Return (x, y) of the center of cell containing provided text 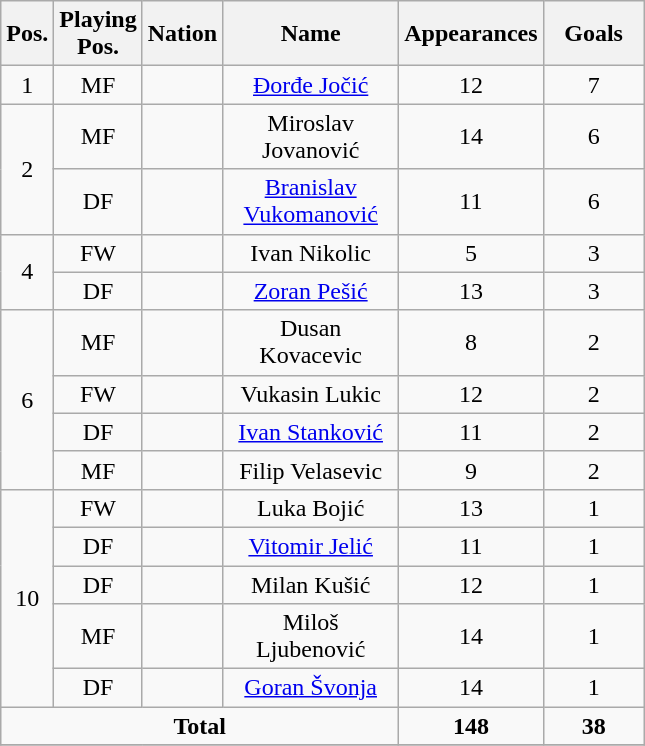
38 (594, 726)
Dusan Kovacevic (311, 342)
Milan Kušić (311, 585)
Goals (594, 34)
Ivan Stanković (311, 432)
Luka Bojić (311, 508)
8 (471, 342)
9 (471, 470)
Name (311, 34)
148 (471, 726)
5 (471, 253)
Ivan Nikolic (311, 253)
Filip Velasevic (311, 470)
Vukasin Lukic (311, 394)
Miloš Ljubenović (311, 636)
Miroslav Jovanović (311, 136)
Zoran Pešić (311, 291)
Nation (182, 34)
Total (200, 726)
Playing Pos. (98, 34)
Đorđe Jočić (311, 85)
Pos. (28, 34)
Appearances (471, 34)
7 (594, 85)
4 (28, 272)
Goran Švonja (311, 688)
Vitomir Jelić (311, 546)
Branislav Vukomanović (311, 202)
10 (28, 598)
